For the text-containing cell, return its midpoint in (x, y) coordinate format. 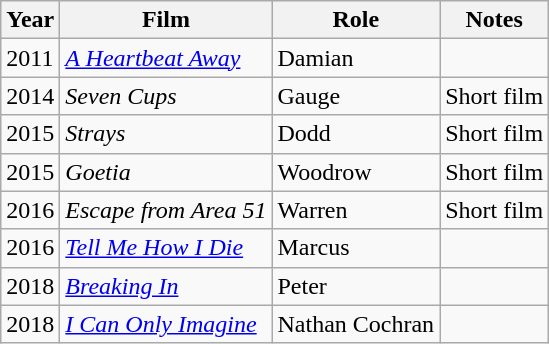
Role (356, 20)
Dodd (356, 134)
Damian (356, 58)
I Can Only Imagine (166, 324)
Strays (166, 134)
2014 (30, 96)
Nathan Cochran (356, 324)
A Heartbeat Away (166, 58)
Warren (356, 210)
Marcus (356, 248)
Peter (356, 286)
Notes (494, 20)
Woodrow (356, 172)
Gauge (356, 96)
Seven Cups (166, 96)
2011 (30, 58)
Film (166, 20)
Goetia (166, 172)
Tell Me How I Die (166, 248)
Year (30, 20)
Escape from Area 51 (166, 210)
Breaking In (166, 286)
